Extract the (X, Y) coordinate from the center of the cell holding the provided text.  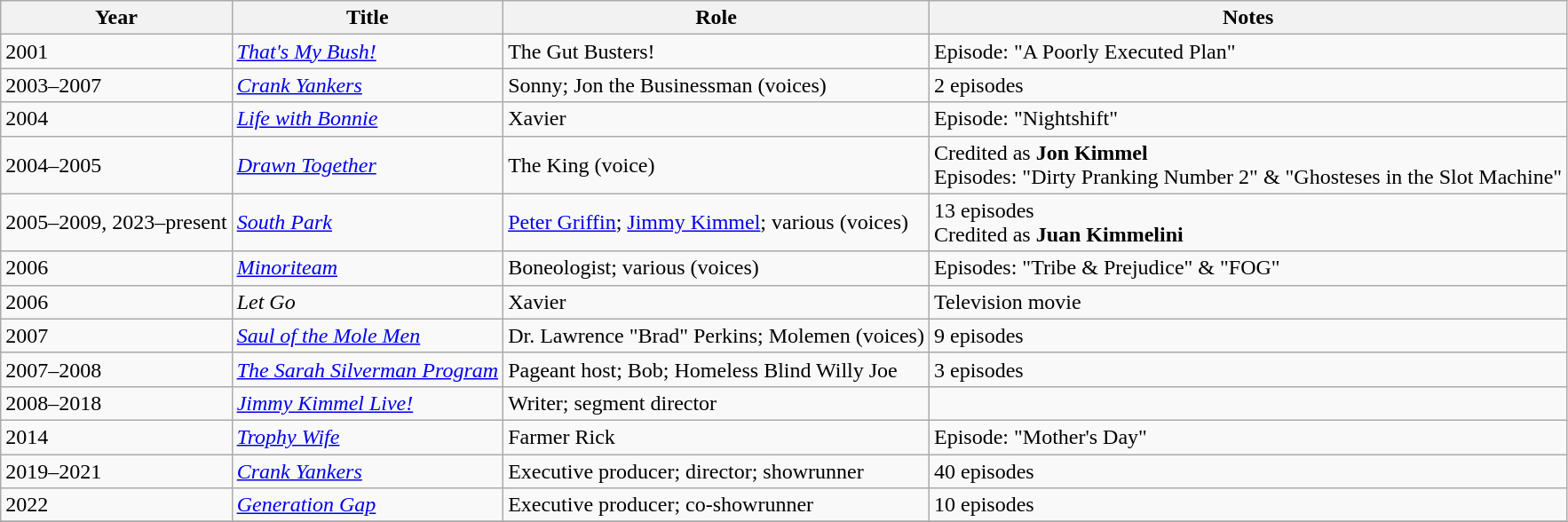
Let Go (368, 302)
Year (116, 18)
Executive producer; co-showrunner (717, 505)
Saul of the Mole Men (368, 336)
The King (voice) (717, 165)
13 episodesCredited as Juan Kimmelini (1247, 222)
Sonny; Jon the Businessman (voices) (717, 85)
Farmer Rick (717, 437)
2007–2008 (116, 369)
Pageant host; Bob; Homeless Blind Willy Joe (717, 369)
Generation Gap (368, 505)
2004–2005 (116, 165)
Trophy Wife (368, 437)
South Park (368, 222)
2014 (116, 437)
2008–2018 (116, 403)
The Sarah Silverman Program (368, 369)
Credited as Jon KimmelEpisodes: "Dirty Pranking Number 2" & "Ghosteses in the Slot Machine" (1247, 165)
Jimmy Kimmel Live! (368, 403)
10 episodes (1247, 505)
Peter Griffin; Jimmy Kimmel; various (voices) (717, 222)
2 episodes (1247, 85)
Dr. Lawrence "Brad" Perkins; Molemen (voices) (717, 336)
Episode: "Nightshift" (1247, 119)
40 episodes (1247, 471)
Boneologist; various (voices) (717, 268)
Drawn Together (368, 165)
Life with Bonnie (368, 119)
Writer; segment director (717, 403)
2004 (116, 119)
Episode: "A Poorly Executed Plan" (1247, 51)
Television movie (1247, 302)
The Gut Busters! (717, 51)
3 episodes (1247, 369)
Executive producer; director; showrunner (717, 471)
Notes (1247, 18)
2007 (116, 336)
Title (368, 18)
That's My Bush! (368, 51)
Role (717, 18)
Episodes: "Tribe & Prejudice" & "FOG" (1247, 268)
2003–2007 (116, 85)
2019–2021 (116, 471)
2001 (116, 51)
2005–2009, 2023–present (116, 222)
Minoriteam (368, 268)
9 episodes (1247, 336)
2022 (116, 505)
Episode: "Mother's Day" (1247, 437)
